Provide the [X, Y] coordinate of the cell's center where the given text is located.  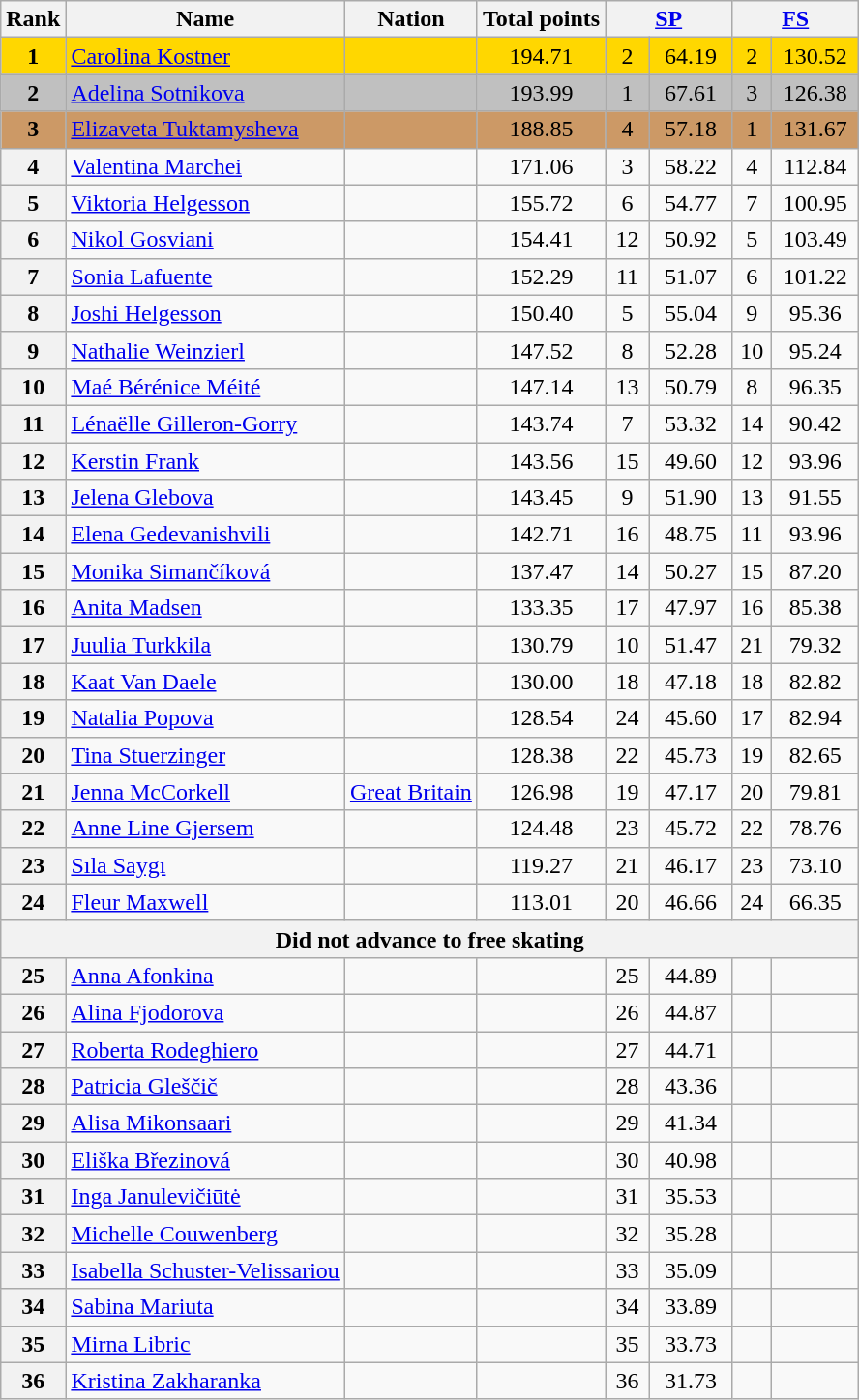
150.40 [541, 313]
FS [795, 19]
Patricia Gleščič [205, 1087]
52.28 [691, 350]
46.17 [691, 865]
Natalia Popova [205, 718]
82.82 [815, 682]
Lénaëlle Gilleron-Gorry [205, 423]
82.94 [815, 718]
91.55 [815, 498]
Jelena Glebova [205, 498]
Roberta Rodeghiero [205, 1049]
66.35 [815, 902]
Anita Madsen [205, 608]
64.19 [691, 56]
101.22 [815, 277]
45.60 [691, 718]
128.54 [541, 718]
Viktoria Helgesson [205, 203]
113.01 [541, 902]
57.18 [691, 130]
Nation [410, 19]
35.28 [691, 1234]
Monika Simančíková [205, 571]
45.73 [691, 755]
Nikol Gosviani [205, 240]
130.52 [815, 56]
193.99 [541, 93]
Elena Gedevanishvili [205, 535]
130.79 [541, 645]
Mirna Libric [205, 1344]
Alisa Mikonsaari [205, 1123]
35.53 [691, 1197]
45.72 [691, 829]
147.52 [541, 350]
51.07 [691, 277]
95.36 [815, 313]
Juulia Turkkila [205, 645]
Elizaveta Tuktamysheva [205, 130]
152.29 [541, 277]
130.00 [541, 682]
194.71 [541, 56]
96.35 [815, 387]
Michelle Couwenberg [205, 1234]
35.09 [691, 1270]
143.74 [541, 423]
90.42 [815, 423]
73.10 [815, 865]
Valentina Marchei [205, 166]
Kristina Zakharanka [205, 1381]
SP [669, 19]
142.71 [541, 535]
82.65 [815, 755]
48.75 [691, 535]
119.27 [541, 865]
47.17 [691, 792]
50.27 [691, 571]
154.41 [541, 240]
44.87 [691, 1012]
Nathalie Weinzierl [205, 350]
50.92 [691, 240]
Jenna McCorkell [205, 792]
Inga Janulevičiūtė [205, 1197]
79.32 [815, 645]
53.32 [691, 423]
49.60 [691, 461]
Fleur Maxwell [205, 902]
Name [205, 19]
44.89 [691, 976]
50.79 [691, 387]
Sonia Lafuente [205, 277]
Tina Stuerzinger [205, 755]
54.77 [691, 203]
Alina Fjodorova [205, 1012]
143.56 [541, 461]
Sabina Mariuta [205, 1307]
126.98 [541, 792]
Anna Afonkina [205, 976]
103.49 [815, 240]
46.66 [691, 902]
58.22 [691, 166]
131.67 [815, 130]
Total points [541, 19]
85.38 [815, 608]
112.84 [815, 166]
Carolina Kostner [205, 56]
47.97 [691, 608]
100.95 [815, 203]
Maé Bérénice Méité [205, 387]
126.38 [815, 93]
33.73 [691, 1344]
44.71 [691, 1049]
Great Britain [410, 792]
128.38 [541, 755]
137.47 [541, 571]
47.18 [691, 682]
78.76 [815, 829]
Sıla Saygı [205, 865]
67.61 [691, 93]
79.81 [815, 792]
Kerstin Frank [205, 461]
51.90 [691, 498]
147.14 [541, 387]
Did not advance to free skating [429, 939]
171.06 [541, 166]
87.20 [815, 571]
33.89 [691, 1307]
40.98 [691, 1160]
43.36 [691, 1087]
Eliška Březinová [205, 1160]
Isabella Schuster-Velissariou [205, 1270]
55.04 [691, 313]
Rank [33, 19]
Kaat Van Daele [205, 682]
143.45 [541, 498]
188.85 [541, 130]
155.72 [541, 203]
Anne Line Gjersem [205, 829]
133.35 [541, 608]
31.73 [691, 1381]
95.24 [815, 350]
Joshi Helgesson [205, 313]
51.47 [691, 645]
Adelina Sotnikova [205, 93]
124.48 [541, 829]
41.34 [691, 1123]
